Extract the [X, Y] coordinate from the center of the cell holding the provided text.  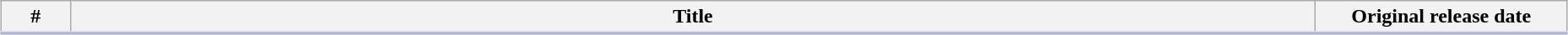
Original release date [1441, 17]
Title [693, 17]
# [35, 17]
